Return [X, Y] of the center of cell containing provided text 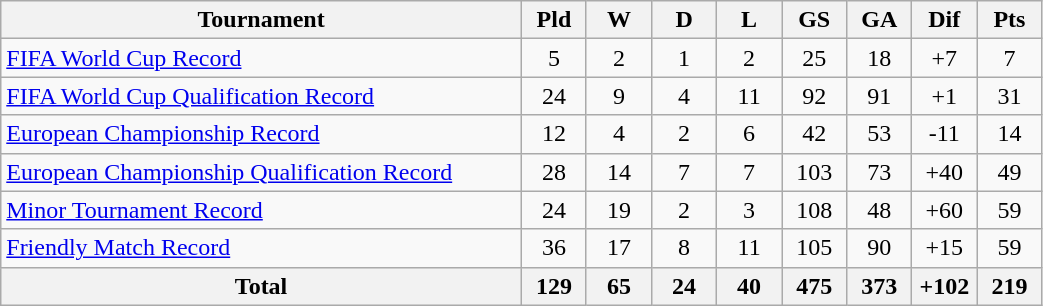
Total [262, 286]
219 [1010, 286]
31 [1010, 96]
Tournament [262, 20]
Pts [1010, 20]
+15 [944, 248]
18 [880, 58]
36 [554, 248]
105 [814, 248]
3 [750, 210]
+102 [944, 286]
+60 [944, 210]
25 [814, 58]
103 [814, 172]
129 [554, 286]
40 [750, 286]
475 [814, 286]
+7 [944, 58]
91 [880, 96]
+1 [944, 96]
42 [814, 134]
D [684, 20]
+40 [944, 172]
65 [618, 286]
Friendly Match Record [262, 248]
W [618, 20]
Minor Tournament Record [262, 210]
European Championship Qualification Record [262, 172]
373 [880, 286]
-11 [944, 134]
Dif [944, 20]
5 [554, 58]
8 [684, 248]
53 [880, 134]
FIFA World Cup Record [262, 58]
17 [618, 248]
90 [880, 248]
6 [750, 134]
Pld [554, 20]
19 [618, 210]
12 [554, 134]
48 [880, 210]
1 [684, 58]
92 [814, 96]
73 [880, 172]
L [750, 20]
GS [814, 20]
European Championship Record [262, 134]
49 [1010, 172]
108 [814, 210]
GA [880, 20]
28 [554, 172]
FIFA World Cup Qualification Record [262, 96]
9 [618, 96]
